For the text-containing cell, return its midpoint in [X, Y] coordinate format. 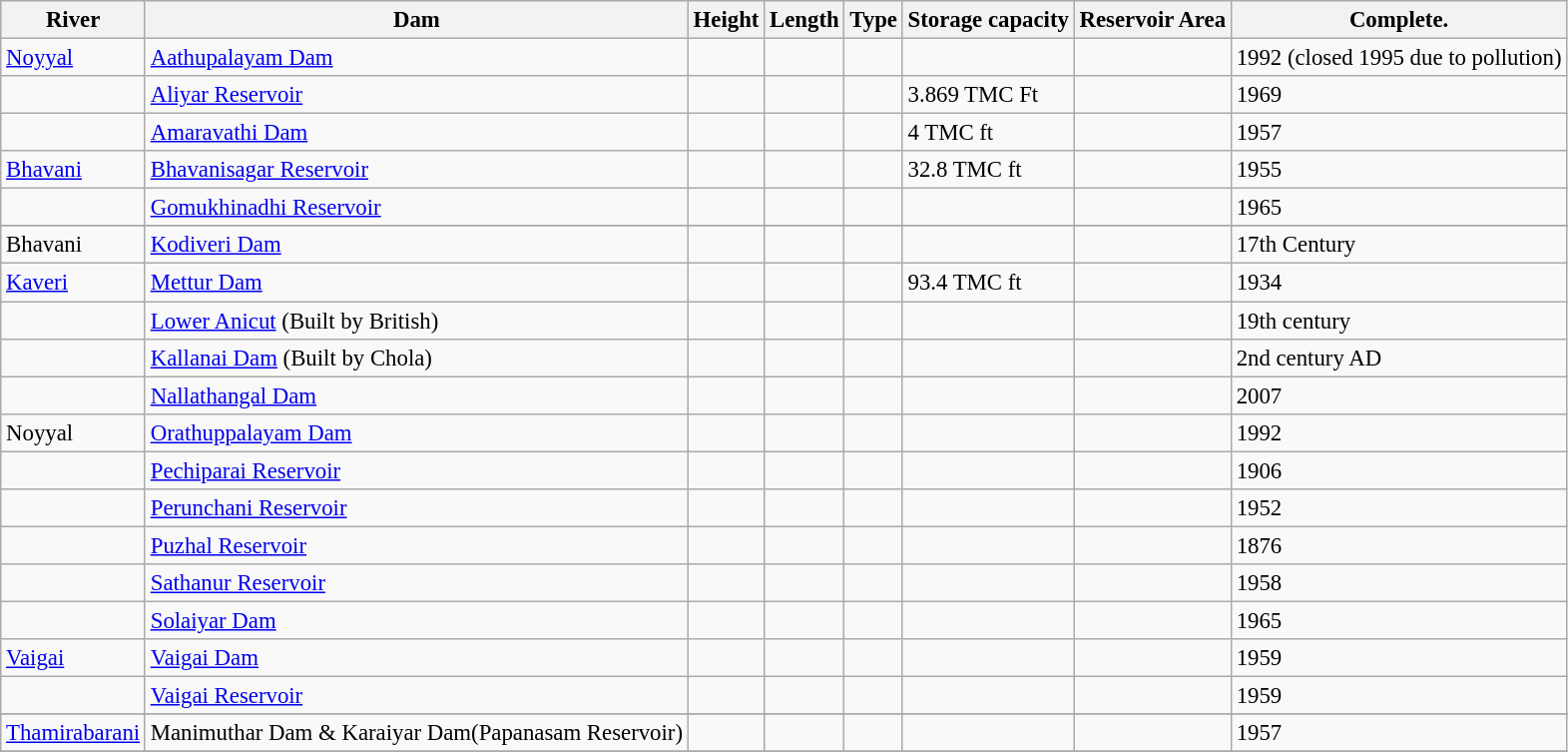
Aliyar Reservoir [416, 95]
Perunchani Reservoir [416, 508]
Pechiparai Reservoir [416, 470]
River [74, 20]
Kallanai Dam (Built by Chola) [416, 358]
Lower Anicut (Built by British) [416, 321]
Vaigai Reservoir [416, 696]
Dam [416, 20]
Mettur Dam [416, 283]
1992 (closed 1995 due to pollution) [1398, 58]
17th Century [1398, 245]
Aathupalayam Dam [416, 58]
32.8 TMC ft [988, 170]
1955 [1398, 170]
Puzhal Reservoir [416, 545]
1934 [1398, 283]
Orathuppalayam Dam [416, 432]
Gomukhinadhi Reservoir [416, 208]
Kaveri [74, 283]
Manimuthar Dam & Karaiyar Dam(Papanasam Reservoir) [416, 733]
2007 [1398, 395]
1906 [1398, 470]
Bhavanisagar Reservoir [416, 170]
1876 [1398, 545]
4 TMC ft [988, 133]
1992 [1398, 432]
Sathanur Reservoir [416, 583]
19th century [1398, 321]
1969 [1398, 95]
Vaigai Dam [416, 658]
Height [726, 20]
Thamirabarani [74, 733]
Solaiyar Dam [416, 620]
Nallathangal Dam [416, 395]
Reservoir Area [1152, 20]
Storage capacity [988, 20]
Length [804, 20]
Amaravathi Dam [416, 133]
1952 [1398, 508]
Vaigai [74, 658]
2nd century AD [1398, 358]
Complete. [1398, 20]
3.869 TMC Ft [988, 95]
93.4 TMC ft [988, 283]
1958 [1398, 583]
Kodiveri Dam [416, 245]
Type [873, 20]
